Locate the cell with the specified text and output its [X, Y] center coordinate. 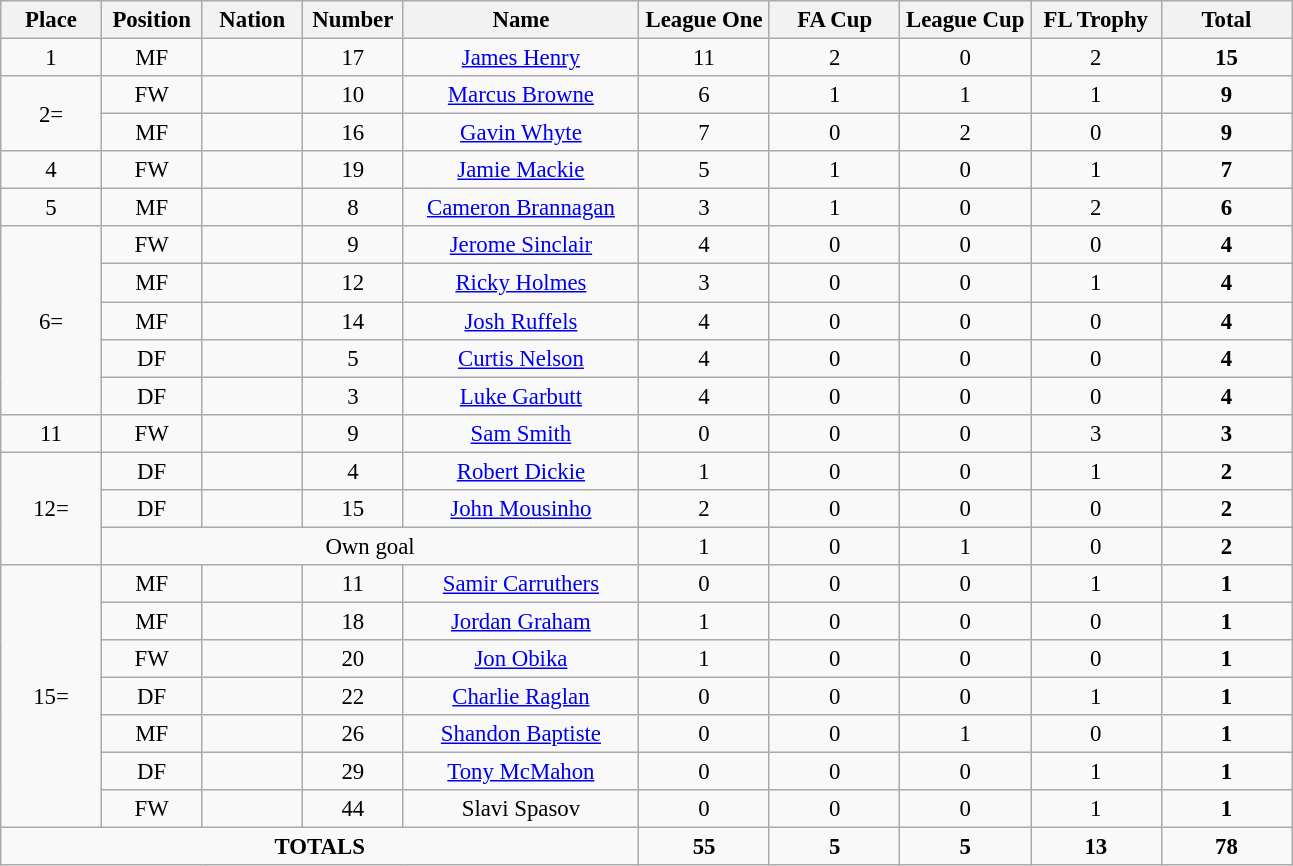
Josh Ruffels [521, 321]
Ricky Holmes [521, 283]
Total [1226, 20]
Robert Dickie [521, 471]
FA Cup [834, 20]
15= [52, 696]
John Mousinho [521, 509]
TOTALS [320, 847]
Jordan Graham [521, 621]
Slavi Spasov [521, 809]
2= [52, 114]
Charlie Raglan [521, 697]
League One [704, 20]
Jon Obika [521, 659]
Name [521, 20]
14 [354, 321]
78 [1226, 847]
12 [354, 283]
55 [704, 847]
Position [152, 20]
Nation [252, 20]
Shandon Baptiste [521, 734]
James Henry [521, 58]
29 [354, 772]
44 [354, 809]
Jerome Sinclair [521, 245]
Number [354, 20]
18 [354, 621]
19 [354, 170]
Samir Carruthers [521, 584]
26 [354, 734]
Jamie Mackie [521, 170]
Gavin Whyte [521, 133]
Place [52, 20]
Luke Garbutt [521, 396]
Own goal [370, 546]
Curtis Nelson [521, 358]
Cameron Brannagan [521, 208]
22 [354, 697]
6= [52, 320]
12= [52, 508]
Tony McMahon [521, 772]
League Cup [966, 20]
Sam Smith [521, 433]
10 [354, 95]
8 [354, 208]
17 [354, 58]
13 [1096, 847]
16 [354, 133]
FL Trophy [1096, 20]
Marcus Browne [521, 95]
20 [354, 659]
